Return (x, y) of the center of cell containing provided text 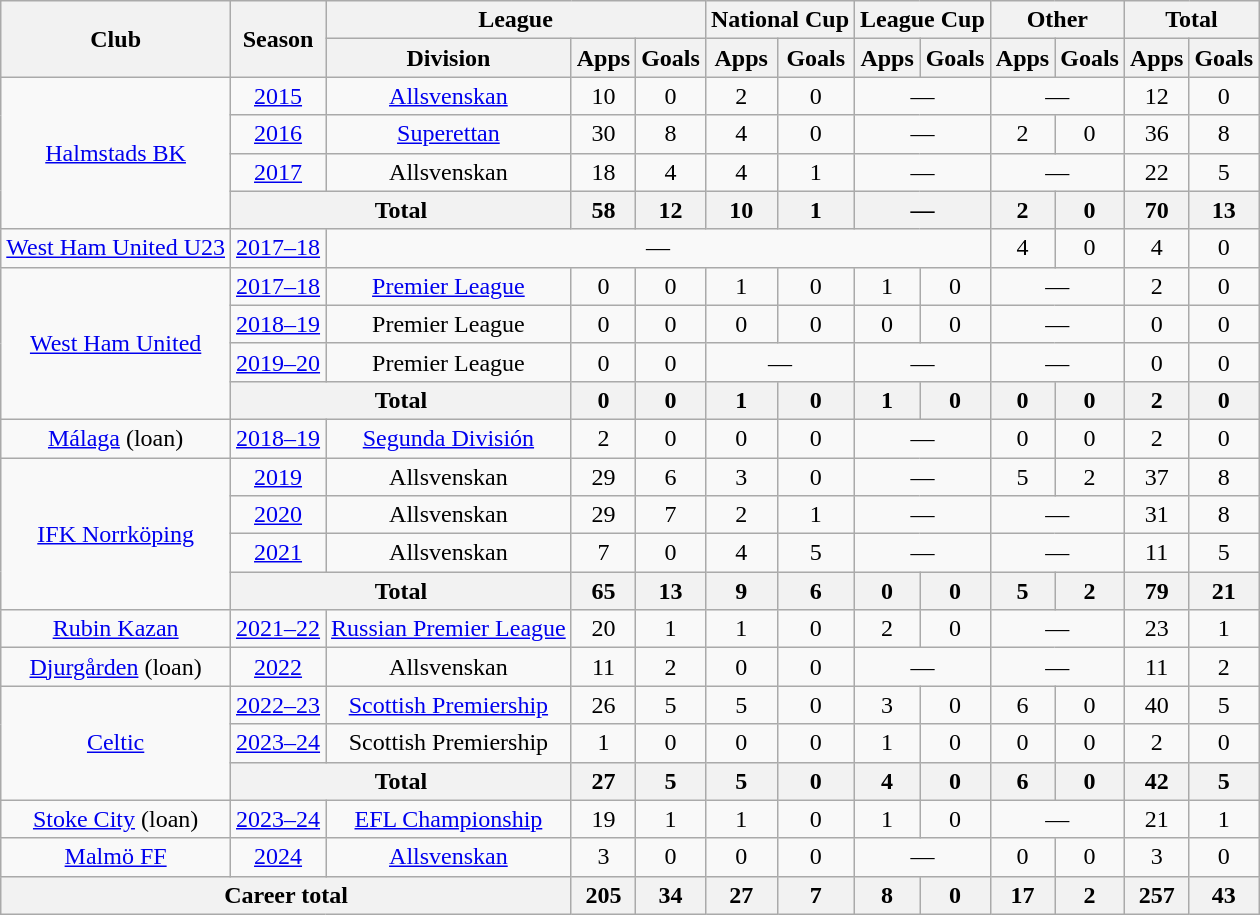
19 (603, 819)
Malmö FF (116, 857)
23 (1156, 629)
30 (603, 134)
IFK Norrköping (116, 534)
Segunda División (449, 438)
West Ham United (116, 343)
Other (1057, 20)
Division (449, 58)
205 (603, 895)
34 (671, 895)
Club (116, 39)
2022–23 (278, 705)
18 (603, 172)
26 (603, 705)
Celtic (116, 743)
Málaga (loan) (116, 438)
2015 (278, 96)
70 (1156, 210)
Superettan (449, 134)
31 (1156, 515)
36 (1156, 134)
2020 (278, 515)
257 (1156, 895)
League (516, 20)
2021–22 (278, 629)
58 (603, 210)
2022 (278, 667)
Russian Premier League (449, 629)
2024 (278, 857)
Halmstads BK (116, 153)
Djurgården (loan) (116, 667)
League Cup (923, 20)
20 (603, 629)
37 (1156, 477)
Stoke City (loan) (116, 819)
Rubin Kazan (116, 629)
2021 (278, 553)
Season (278, 39)
40 (1156, 705)
79 (1156, 591)
National Cup (780, 20)
2016 (278, 134)
EFL Championship (449, 819)
9 (741, 591)
65 (603, 591)
Career total (286, 895)
42 (1156, 781)
17 (1022, 895)
2017 (278, 172)
2019–20 (278, 362)
43 (1224, 895)
West Ham United U23 (116, 248)
22 (1156, 172)
2019 (278, 477)
